Return (X, Y) of the center of cell containing provided text 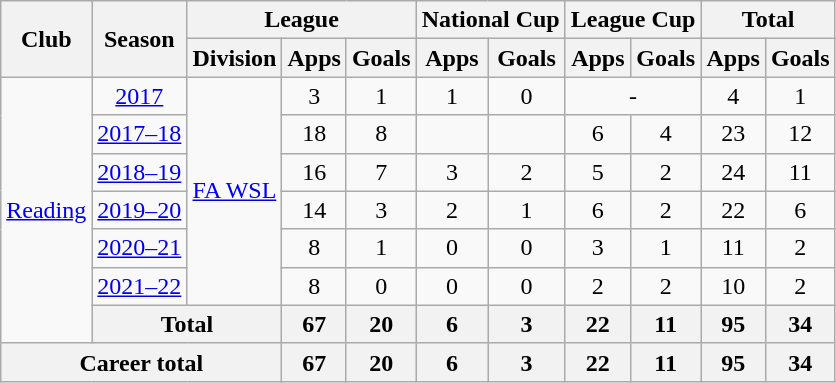
Reading (46, 210)
Division (234, 58)
2018–19 (140, 172)
12 (800, 134)
Club (46, 39)
FA WSL (234, 191)
2021–22 (140, 286)
24 (733, 172)
23 (733, 134)
League (302, 20)
Season (140, 39)
2017 (140, 96)
18 (314, 134)
14 (314, 210)
10 (733, 286)
16 (314, 172)
National Cup (490, 20)
2017–18 (140, 134)
2019–20 (140, 210)
- (633, 96)
Career total (142, 362)
League Cup (633, 20)
7 (381, 172)
5 (598, 172)
2020–21 (140, 248)
